Output the [x, y] coordinate of the center of the cell containing the given text.  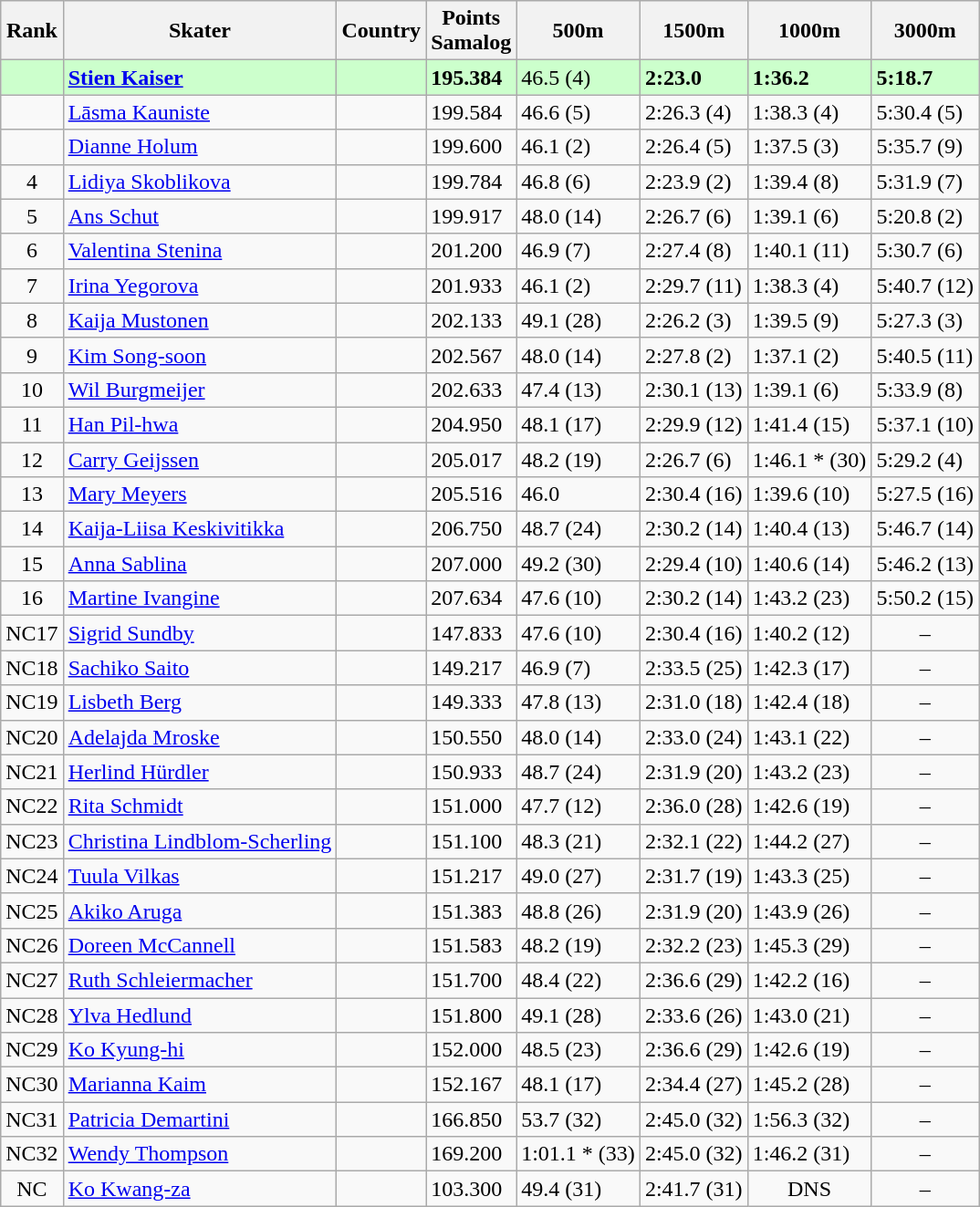
5:30.7 (6) [925, 251]
Tuula Vilkas [200, 876]
Rita Schmidt [200, 806]
2:33.5 (25) [693, 668]
5:30.4 (5) [925, 112]
2:26.4 (5) [693, 147]
5:37.1 (10) [925, 424]
15 [32, 564]
6 [32, 251]
2:23.9 (2) [693, 182]
16 [32, 598]
Carry Geijssen [200, 459]
NC21 [32, 772]
46.0 [579, 494]
151.700 [471, 980]
199.917 [471, 216]
1:56.3 (32) [809, 1119]
NC25 [32, 910]
150.933 [471, 772]
207.634 [471, 598]
151.800 [471, 1015]
103.300 [471, 1189]
1:46.2 (31) [809, 1154]
5:46.7 (14) [925, 529]
NC20 [32, 737]
Patricia Demartini [200, 1119]
1:42.3 (17) [809, 668]
NC17 [32, 633]
202.567 [471, 355]
2:30.1 (13) [693, 390]
1:43.3 (25) [809, 876]
Akiko Aruga [200, 910]
46.6 (5) [579, 112]
151.217 [471, 876]
1:40.1 (11) [809, 251]
46.8 (6) [579, 182]
Kaija Mustonen [200, 320]
47.7 (12) [579, 806]
2:32.2 (23) [693, 945]
Irina Yegorova [200, 286]
147.833 [471, 633]
202.633 [471, 390]
NC23 [32, 841]
3000m [925, 31]
201.933 [471, 286]
2:31.7 (19) [693, 876]
1:39.4 (8) [809, 182]
149.333 [471, 702]
5:29.2 (4) [925, 459]
2:34.4 (27) [693, 1085]
149.217 [471, 668]
1:40.2 (12) [809, 633]
11 [32, 424]
1:44.2 (27) [809, 841]
NC26 [32, 945]
1:37.1 (2) [809, 355]
5:46.2 (13) [925, 564]
151.000 [471, 806]
Ko Kyung-hi [200, 1050]
1:43.1 (22) [809, 737]
Christina Lindblom-Scherling [200, 841]
Ans Schut [200, 216]
166.850 [471, 1119]
1:46.1 * (30) [809, 459]
Country [381, 31]
2:29.9 (12) [693, 424]
49.4 (31) [579, 1189]
1:45.3 (29) [809, 945]
Rank [32, 31]
199.584 [471, 112]
2:33.6 (26) [693, 1015]
1500m [693, 31]
49.2 (30) [579, 564]
150.550 [471, 737]
1:40.4 (13) [809, 529]
12 [32, 459]
Ylva Hedlund [200, 1015]
Sachiko Saito [200, 668]
NC [32, 1189]
Wil Burgmeijer [200, 390]
NC19 [32, 702]
Dianne Holum [200, 147]
5:27.5 (16) [925, 494]
Herlind Hürdler [200, 772]
DNS [809, 1189]
Sigrid Sundby [200, 633]
Valentina Stenina [200, 251]
2:31.0 (18) [693, 702]
205.017 [471, 459]
9 [32, 355]
47.8 (13) [579, 702]
205.516 [471, 494]
151.100 [471, 841]
2:27.8 (2) [693, 355]
5:33.9 (8) [925, 390]
199.600 [471, 147]
8 [32, 320]
NC22 [32, 806]
Han Pil-hwa [200, 424]
1:39.5 (9) [809, 320]
Points Samalog [471, 31]
5:31.9 (7) [925, 182]
152.000 [471, 1050]
Marianna Kaim [200, 1085]
Stien Kaiser [200, 78]
2:33.0 (24) [693, 737]
NC27 [32, 980]
NC30 [32, 1085]
NC32 [32, 1154]
Anna Sablina [200, 564]
7 [32, 286]
1:39.6 (10) [809, 494]
2:36.0 (28) [693, 806]
5:27.3 (3) [925, 320]
NC18 [32, 668]
169.200 [471, 1154]
199.784 [471, 182]
14 [32, 529]
5:40.5 (11) [925, 355]
Skater [200, 31]
201.200 [471, 251]
Ko Kwang-za [200, 1189]
53.7 (32) [579, 1119]
49.0 (27) [579, 876]
500m [579, 31]
Kaija-Liisa Keskivitikka [200, 529]
Lidiya Skoblikova [200, 182]
2:41.7 (31) [693, 1189]
2:26.2 (3) [693, 320]
Lisbeth Berg [200, 702]
46.5 (4) [579, 78]
48.3 (21) [579, 841]
4 [32, 182]
48.4 (22) [579, 980]
Ruth Schleiermacher [200, 980]
NC29 [32, 1050]
13 [32, 494]
48.8 (26) [579, 910]
1:36.2 [809, 78]
1:42.4 (18) [809, 702]
5:18.7 [925, 78]
Kim Song-soon [200, 355]
NC24 [32, 876]
1:45.2 (28) [809, 1085]
Lāsma Kauniste [200, 112]
Wendy Thompson [200, 1154]
1:43.9 (26) [809, 910]
2:27.4 (8) [693, 251]
2:32.1 (22) [693, 841]
5:35.7 (9) [925, 147]
151.583 [471, 945]
2:29.4 (10) [693, 564]
1:42.2 (16) [809, 980]
5 [32, 216]
195.384 [471, 78]
1:43.0 (21) [809, 1015]
1:01.1 * (33) [579, 1154]
152.167 [471, 1085]
Doreen McCannell [200, 945]
2:29.7 (11) [693, 286]
151.383 [471, 910]
207.000 [471, 564]
2:26.3 (4) [693, 112]
1000m [809, 31]
1:37.5 (3) [809, 147]
10 [32, 390]
5:50.2 (15) [925, 598]
204.950 [471, 424]
47.4 (13) [579, 390]
5:40.7 (12) [925, 286]
Martine Ivangine [200, 598]
202.133 [471, 320]
2:23.0 [693, 78]
206.750 [471, 529]
Adelajda Mroske [200, 737]
5:20.8 (2) [925, 216]
1:40.6 (14) [809, 564]
48.5 (23) [579, 1050]
Mary Meyers [200, 494]
1:41.4 (15) [809, 424]
NC28 [32, 1015]
NC31 [32, 1119]
